Provide the (x, y) coordinate of the cell's center where the given text is located.  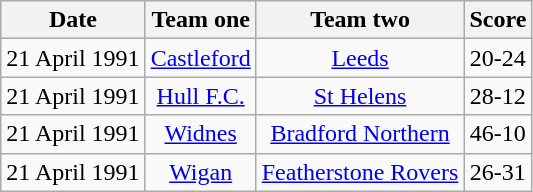
St Helens (360, 96)
28-12 (498, 96)
Featherstone Rovers (360, 172)
Widnes (200, 134)
Leeds (360, 58)
Date (73, 20)
20-24 (498, 58)
Score (498, 20)
Team one (200, 20)
Castleford (200, 58)
Wigan (200, 172)
Team two (360, 20)
Bradford Northern (360, 134)
46-10 (498, 134)
Hull F.C. (200, 96)
26-31 (498, 172)
